Scan for the cell matching the given text and deliver its (x, y) coordinate at center. 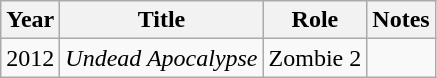
Title (162, 20)
Undead Apocalypse (162, 58)
Year (30, 20)
Notes (401, 20)
Role (315, 20)
2012 (30, 58)
Zombie 2 (315, 58)
